Return [x, y] of the center of cell containing provided text 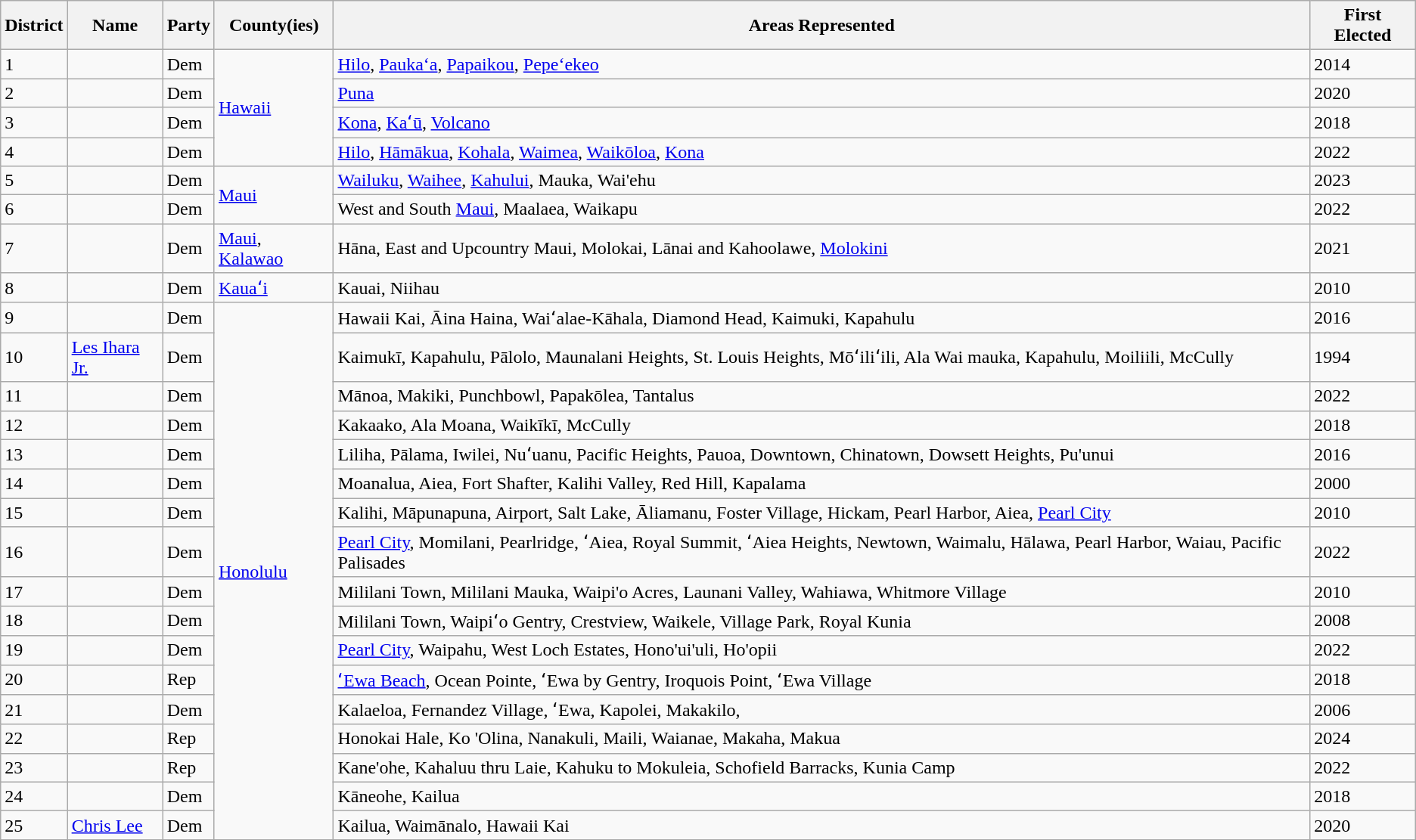
Hilo, Hāmākua, Kohala, Waimea, Waikōloa, Kona [821, 152]
County(ies) [274, 26]
Party [188, 26]
25 [34, 825]
2000 [1363, 484]
2 [34, 93]
6 [34, 209]
2021 [1363, 248]
24 [34, 796]
ʻEwa Beach, Ocean Pointe, ʻEwa by Gentry, Iroquois Point, ʻEwa Village [821, 680]
5 [34, 181]
Hawaii [274, 108]
Hilo, Pauka‘a, Papaikou, Pepe‘ekeo [821, 64]
Maui [274, 195]
16 [34, 552]
18 [34, 621]
2023 [1363, 181]
Kona, Kaʻū, Volcano [821, 122]
Maui, Kalawao [274, 248]
Kaimukī, Kapahulu, Pālolo, Maunalani Heights, St. Louis Heights, Mōʻiliʻili, Ala Wai mauka, Kapahulu, Moiliili, McCully [821, 357]
2006 [1363, 710]
Kalaeloa, Fernandez Village, ʻEwa, Kapolei, Makakilo, [821, 710]
Honokai Hale, Ko 'Olina, Nanakuli, Maili, Waianae, Makaha, Makua [821, 739]
15 [34, 513]
Pearl City, Waipahu, West Loch Estates, Hono'ui'uli, Ho'opii [821, 650]
Honolulu [274, 571]
Mililani Town, Waipiʻo Gentry, Crestview, Waikele, Village Park, Royal Kunia [821, 621]
9 [34, 318]
2024 [1363, 739]
1994 [1363, 357]
Kane'ohe, Kahaluu thru Laie, Kahuku to Mokuleia, Schofield Barracks, Kunia Camp [821, 767]
22 [34, 739]
1 [34, 64]
14 [34, 484]
Kakaako, Ala Moana, Waikīkī, McCully [821, 425]
Kauai, Niihau [821, 288]
3 [34, 122]
Mānoa, Makiki, Punchbowl, Papakōlea, Tantalus [821, 396]
Hawaii Kai, Āina Haina, Waiʻalae-Kāhala, Diamond Head, Kaimuki, Kapahulu [821, 318]
Kalihi, Māpunapuna, Airport, Salt Lake, Āliamanu, Foster Village, Hickam, Pearl Harbor, Aiea, Pearl City [821, 513]
23 [34, 767]
Les Ihara Jr. [115, 357]
7 [34, 248]
Liliha, Pālama, Iwilei, Nuʻuanu, Pacific Heights, Pauoa, Downtown, Chinatown, Dowsett Heights, Pu'unui [821, 454]
West and South Maui, Maalaea, Waikapu [821, 209]
Kauaʻi [274, 288]
12 [34, 425]
2014 [1363, 64]
Chris Lee [115, 825]
District [34, 26]
Wailuku, Waihee, Kahului, Mauka, Wai'ehu [821, 181]
2008 [1363, 621]
4 [34, 152]
21 [34, 710]
Areas Represented [821, 26]
Kāneohe, Kailua [821, 796]
Kailua, Waimānalo, Hawaii Kai [821, 825]
Pearl City, Momilani, Pearlridge, ʻAiea, Royal Summit, ʻAiea Heights, Newtown, Waimalu, Hālawa, Pearl Harbor, Waiau, Pacific Palisades [821, 552]
First Elected [1363, 26]
Mililani Town, Mililani Mauka, Waipi'o Acres, Launani Valley, Wahiawa, Whitmore Village [821, 591]
17 [34, 591]
Hāna, East and Upcountry Maui, Molokai, Lānai and Kahoolawe, Molokini [821, 248]
11 [34, 396]
20 [34, 680]
8 [34, 288]
10 [34, 357]
Moanalua, Aiea, Fort Shafter, Kalihi Valley, Red Hill, Kapalama [821, 484]
13 [34, 454]
Name [115, 26]
19 [34, 650]
Puna [821, 93]
